Extract the [x, y] coordinate from the center of the cell holding the provided text.  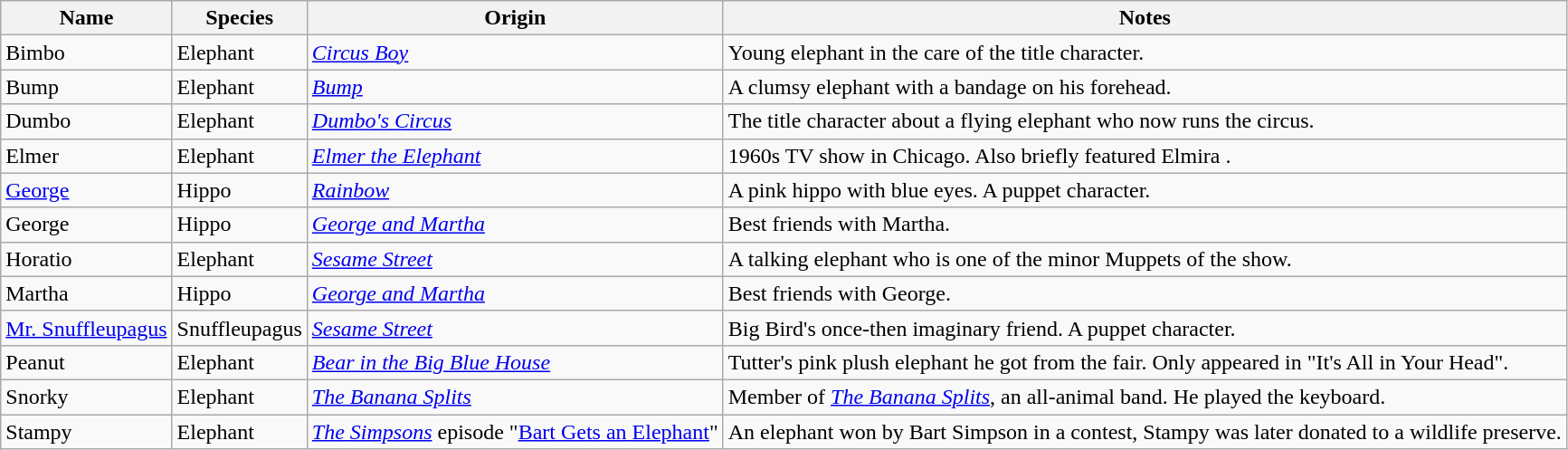
1960s TV show in Chicago. Also briefly featured Elmira . [1145, 156]
Rainbow [515, 190]
Snorky [87, 397]
Tutter's pink plush elephant he got from the fair. Only appeared in "It's All in Your Head". [1145, 362]
An elephant won by Bart Simpson in a contest, Stampy was later donated to a wildlife preserve. [1145, 432]
Horatio [87, 259]
Species [239, 18]
The Banana Splits [515, 397]
Name [87, 18]
Elmer the Elephant [515, 156]
Peanut [87, 362]
Origin [515, 18]
Stampy [87, 432]
Member of The Banana Splits, an all-animal band. He played the keyboard. [1145, 397]
A clumsy elephant with a bandage on his forehead. [1145, 87]
Circus Boy [515, 53]
Martha [87, 293]
A pink hippo with blue eyes. A puppet character. [1145, 190]
Snuffleupagus [239, 328]
Bimbo [87, 53]
A talking elephant who is one of the minor Muppets of the show. [1145, 259]
Elmer [87, 156]
Dumbo's Circus [515, 121]
Notes [1145, 18]
The title character about a flying elephant who now runs the circus. [1145, 121]
Bear in the Big Blue House [515, 362]
Best friends with George. [1145, 293]
Big Bird's once-then imaginary friend. A puppet character. [1145, 328]
Mr. Snuffleupagus [87, 328]
The Simpsons episode "Bart Gets an Elephant" [515, 432]
Dumbo [87, 121]
Best friends with Martha. [1145, 225]
Young elephant in the care of the title character. [1145, 53]
